Return (x, y) of the center of cell containing provided text 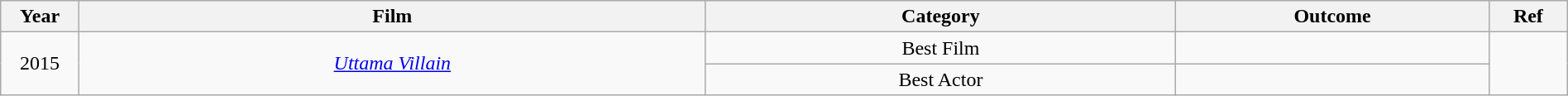
Best Film (940, 48)
Year (40, 17)
Ref (1528, 17)
2015 (40, 64)
Uttama Villain (392, 64)
Outcome (1333, 17)
Category (940, 17)
Film (392, 17)
Best Actor (940, 79)
